Identify which cell holds the provided text, then report its (x, y) central coordinate. 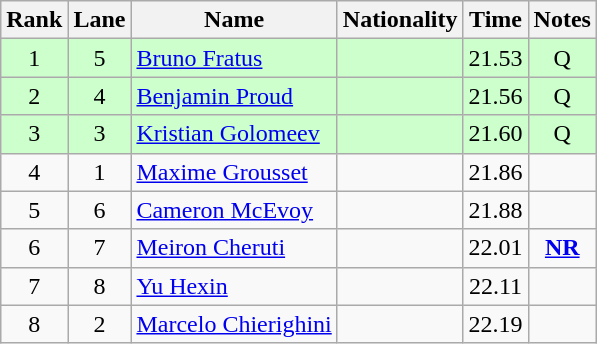
21.56 (496, 96)
22.01 (496, 248)
Marcelo Chierighini (234, 324)
Nationality (400, 20)
Bruno Fratus (234, 58)
Lane (100, 20)
22.19 (496, 324)
Meiron Cheruti (234, 248)
NR (562, 248)
Notes (562, 20)
Yu Hexin (234, 286)
21.60 (496, 134)
Benjamin Proud (234, 96)
21.53 (496, 58)
21.86 (496, 172)
Maxime Grousset (234, 172)
Kristian Golomeev (234, 134)
22.11 (496, 286)
21.88 (496, 210)
Name (234, 20)
Cameron McEvoy (234, 210)
Time (496, 20)
Rank (34, 20)
